Locate the cell with the specified text and output its [X, Y] center coordinate. 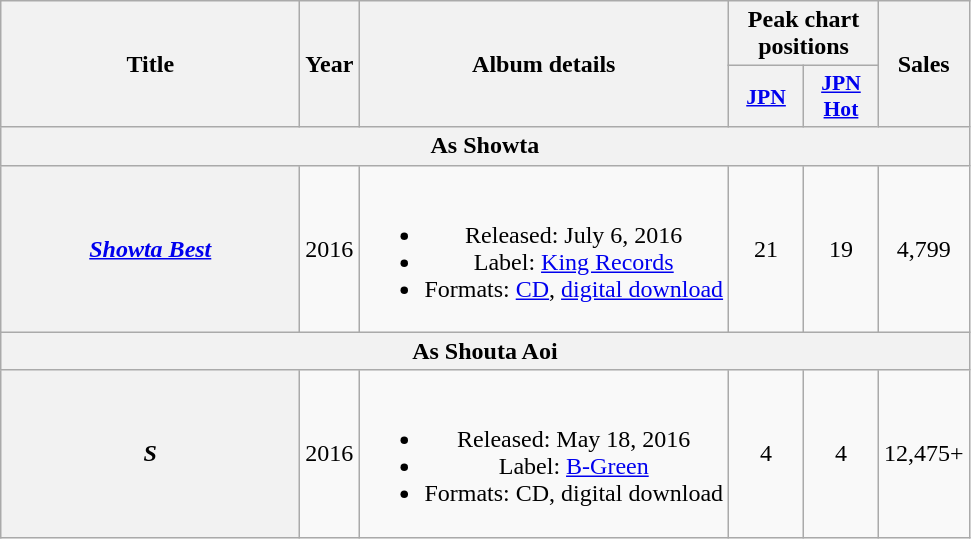
As Shouta Aoi [485, 351]
Released: May 18, 2016Label: B-GreenFormats: CD, digital download [544, 454]
As Showta [485, 146]
JPNHot [842, 96]
12,475+ [924, 454]
Album details [544, 64]
19 [842, 248]
S [150, 454]
4,799 [924, 248]
Title [150, 64]
Sales [924, 64]
Showta Best [150, 248]
Peak chart positions [804, 34]
JPN [766, 96]
Released: July 6, 2016Label: King RecordsFormats: CD, digital download [544, 248]
21 [766, 248]
Year [330, 64]
